From the cell containing the given text, extract its center point as (x, y) coordinate. 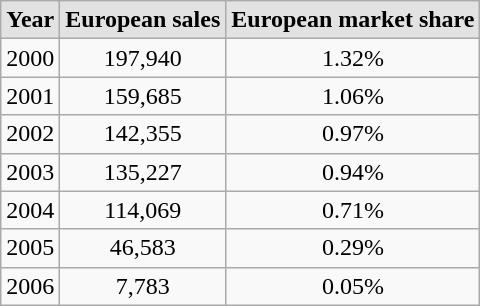
142,355 (143, 134)
7,783 (143, 286)
135,227 (143, 172)
2000 (30, 58)
0.94% (353, 172)
2006 (30, 286)
0.71% (353, 210)
0.97% (353, 134)
European sales (143, 20)
2003 (30, 172)
197,940 (143, 58)
2004 (30, 210)
159,685 (143, 96)
European market share (353, 20)
46,583 (143, 248)
0.29% (353, 248)
2001 (30, 96)
114,069 (143, 210)
Year (30, 20)
0.05% (353, 286)
1.06% (353, 96)
2005 (30, 248)
1.32% (353, 58)
2002 (30, 134)
